Detect which cell encompasses the target text, then output its (x, y) center coordinate. 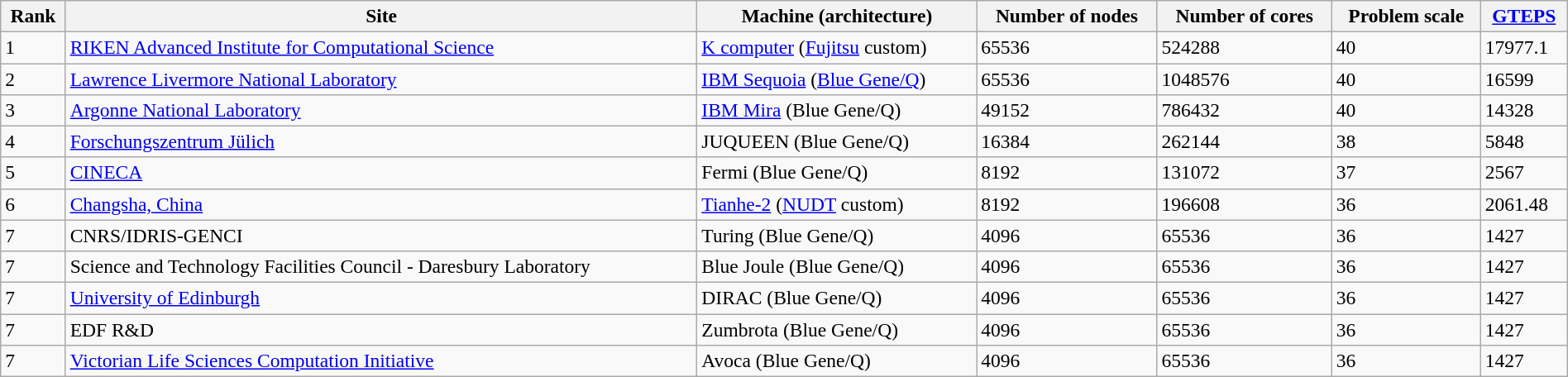
EDF R&D (381, 329)
Changsha, China (381, 204)
6 (33, 204)
Zumbrota (Blue Gene/Q) (837, 329)
4 (33, 141)
Fermi (Blue Gene/Q) (837, 173)
1 (33, 47)
2 (33, 79)
Avoca (Blue Gene/Q) (837, 360)
Blue Joule (Blue Gene/Q) (837, 266)
131072 (1244, 173)
Forschungszentrum Jülich (381, 141)
196608 (1244, 204)
GTEPS (1523, 16)
Turing (Blue Gene/Q) (837, 236)
Science and Technology Facilities Council - Daresbury Laboratory (381, 266)
JUQUEEN (Blue Gene/Q) (837, 141)
2061.48 (1523, 204)
Site (381, 16)
DIRAC (Blue Gene/Q) (837, 298)
IBM Sequoia (Blue Gene/Q) (837, 79)
786432 (1244, 110)
16384 (1067, 141)
3 (33, 110)
Argonne National Laboratory (381, 110)
1048576 (1244, 79)
CNRS/IDRIS-GENCI (381, 236)
Victorian Life Sciences Computation Initiative (381, 360)
38 (1406, 141)
2567 (1523, 173)
37 (1406, 173)
IBM Mira (Blue Gene/Q) (837, 110)
16599 (1523, 79)
17977.1 (1523, 47)
49152 (1067, 110)
Number of cores (1244, 16)
524288 (1244, 47)
University of Edinburgh (381, 298)
Number of nodes (1067, 16)
CINECA (381, 173)
Lawrence Livermore National Laboratory (381, 79)
14328 (1523, 110)
5848 (1523, 141)
Rank (33, 16)
RIKEN Advanced Institute for Computational Science (381, 47)
Problem scale (1406, 16)
262144 (1244, 141)
K computer (Fujitsu custom) (837, 47)
5 (33, 173)
Tianhe-2 (NUDT custom) (837, 204)
Machine (architecture) (837, 16)
